Pinpoint the cell where the given text exists, returning its [X, Y] midpoint coordinate. 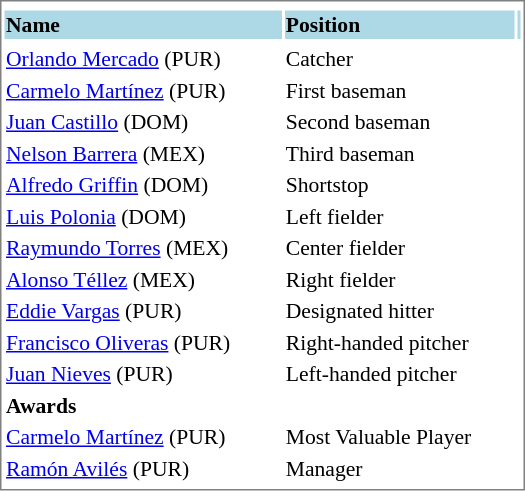
Luis Polonia (DOM) [142, 216]
Name [142, 24]
Alfredo Griffin (DOM) [142, 185]
Catcher [399, 59]
Third baseman [399, 154]
Raymundo Torres (MEX) [142, 248]
Center fielder [399, 248]
First baseman [399, 90]
Awards [142, 406]
Second baseman [399, 122]
Orlando Mercado (PUR) [142, 59]
Francisco Oliveras (PUR) [142, 342]
Shortstop [399, 185]
Eddie Vargas (PUR) [142, 311]
Juan Castillo (DOM) [142, 122]
Ramón Avilés (PUR) [142, 468]
Left fielder [399, 216]
Nelson Barrera (MEX) [142, 154]
Manager [399, 468]
Right fielder [399, 280]
Position [399, 24]
Juan Nieves (PUR) [142, 374]
Alonso Téllez (MEX) [142, 280]
Designated hitter [399, 311]
Most Valuable Player [399, 437]
Left-handed pitcher [399, 374]
Right-handed pitcher [399, 342]
